Determine the (X, Y) coordinate at the center of the cell enclosing the given text.  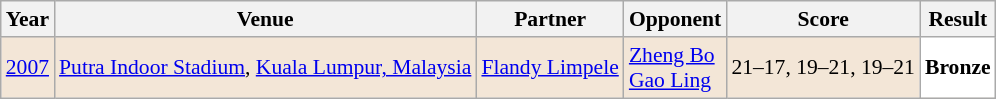
Putra Indoor Stadium, Kuala Lumpur, Malaysia (265, 68)
Flandy Limpele (550, 68)
Zheng Bo Gao Ling (676, 68)
21–17, 19–21, 19–21 (823, 68)
Venue (265, 19)
2007 (28, 68)
Year (28, 19)
Opponent (676, 19)
Bronze (958, 68)
Partner (550, 19)
Score (823, 19)
Result (958, 19)
